Identify which cell holds the provided text, then report its (X, Y) central coordinate. 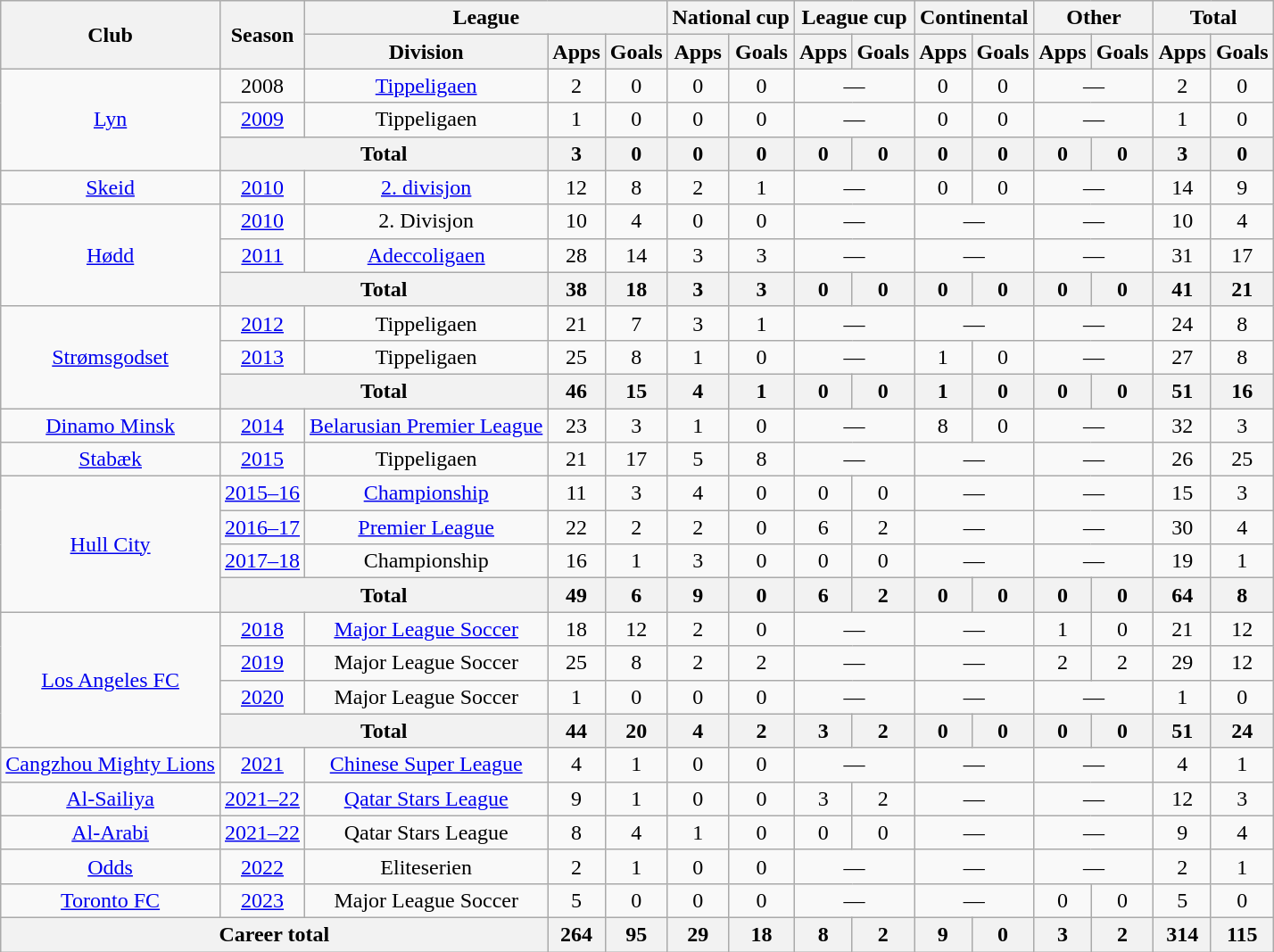
2. Divisjon (426, 221)
2012 (262, 323)
League (486, 18)
26 (1182, 459)
2014 (262, 426)
2021 (262, 765)
49 (576, 595)
Cangzhou Mighty Lions (111, 765)
19 (1182, 561)
314 (1182, 934)
41 (1182, 289)
2016–17 (262, 527)
28 (576, 255)
20 (636, 731)
Club (111, 35)
2013 (262, 357)
Al-Arabi (111, 832)
44 (576, 731)
Other (1094, 18)
Career total (275, 934)
Los Angeles FC (111, 680)
38 (576, 289)
Strømsgodset (111, 357)
League cup (854, 18)
64 (1182, 595)
2020 (262, 697)
Hødd (111, 255)
23 (576, 426)
Skeid (111, 187)
32 (1182, 426)
Adeccoligaen (426, 255)
22 (576, 527)
Stabæk (111, 459)
2009 (262, 120)
11 (576, 493)
National cup (731, 18)
2015–16 (262, 493)
Al-Sailiya (111, 799)
2008 (262, 86)
46 (576, 391)
2018 (262, 629)
Eliteserien (426, 866)
Odds (111, 866)
31 (1182, 255)
Toronto FC (111, 900)
2023 (262, 900)
7 (636, 323)
Premier League (426, 527)
Continental (974, 18)
2. divisjon (426, 187)
Division (426, 52)
Belarusian Premier League (426, 426)
27 (1182, 357)
115 (1242, 934)
Lyn (111, 120)
Season (262, 35)
2017–18 (262, 561)
Chinese Super League (426, 765)
95 (636, 934)
264 (576, 934)
2015 (262, 459)
2022 (262, 866)
Hull City (111, 544)
30 (1182, 527)
2011 (262, 255)
2019 (262, 663)
Dinamo Minsk (111, 426)
